Provide the [x, y] coordinate of the cell's center where the given text is located.  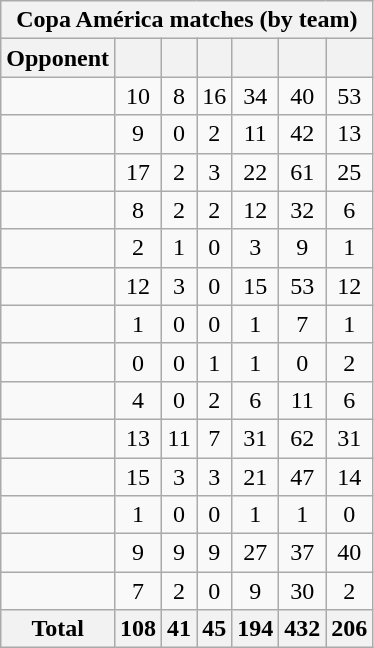
30 [302, 591]
61 [302, 172]
16 [214, 96]
10 [138, 96]
194 [256, 629]
34 [256, 96]
37 [302, 553]
21 [256, 477]
62 [302, 438]
41 [180, 629]
45 [214, 629]
25 [350, 172]
27 [256, 553]
206 [350, 629]
17 [138, 172]
14 [350, 477]
32 [302, 210]
42 [302, 134]
108 [138, 629]
Total [58, 629]
22 [256, 172]
47 [302, 477]
Opponent [58, 58]
4 [138, 400]
Copa América matches (by team) [187, 20]
432 [302, 629]
